Return [X, Y] of the center of cell containing provided text 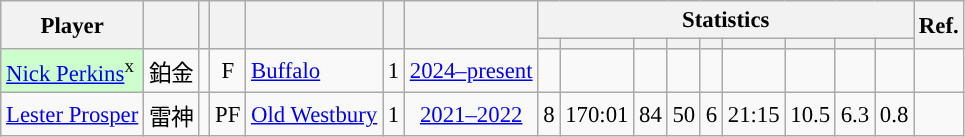
Old Westbury [314, 115]
PF [228, 115]
84 [650, 115]
6 [711, 115]
21:15 [754, 115]
Ref. [939, 25]
Statistics [726, 20]
50 [684, 115]
2021–2022 [472, 115]
170:01 [597, 115]
Player [72, 25]
Buffalo [314, 71]
8 [549, 115]
0.8 [894, 115]
Nick Perkinsx [72, 71]
6.3 [854, 115]
Lester Prosper [72, 115]
雷神 [172, 115]
2024–present [472, 71]
10.5 [810, 115]
F [228, 71]
鉑金 [172, 71]
